Provide the (x, y) coordinate of the cell's center where the given text is located.  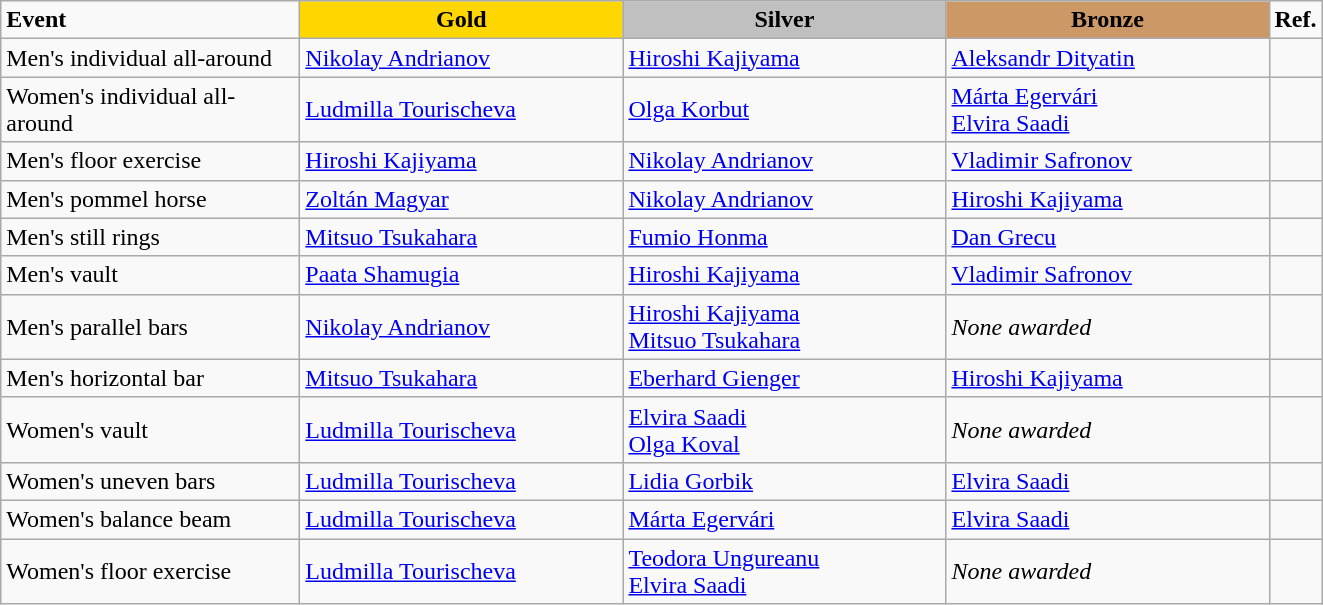
Olga Korbut (784, 110)
Women's vault (150, 430)
Eberhard Gienger (784, 378)
Dan Grecu (1108, 237)
Zoltán Magyar (462, 199)
Women's balance beam (150, 519)
Women's uneven bars (150, 481)
Elvira Saadi Olga Koval (784, 430)
Women's floor exercise (150, 570)
Fumio Honma (784, 237)
Márta Egervári (784, 519)
Men's horizontal bar (150, 378)
Women's individual all-around (150, 110)
Men's vault (150, 275)
Men's individual all-around (150, 58)
Men's floor exercise (150, 161)
Aleksandr Dityatin (1108, 58)
Bronze (1108, 20)
Men's parallel bars (150, 326)
Silver (784, 20)
Teodora Ungureanu Elvira Saadi (784, 570)
Men's still rings (150, 237)
Hiroshi Kajiyama Mitsuo Tsukahara (784, 326)
Gold (462, 20)
Men's pommel horse (150, 199)
Márta Egervári Elvira Saadi (1108, 110)
Lidia Gorbik (784, 481)
Ref. (1296, 20)
Event (150, 20)
Paata Shamugia (462, 275)
